Pinpoint the cell where the given text exists, returning its [x, y] midpoint coordinate. 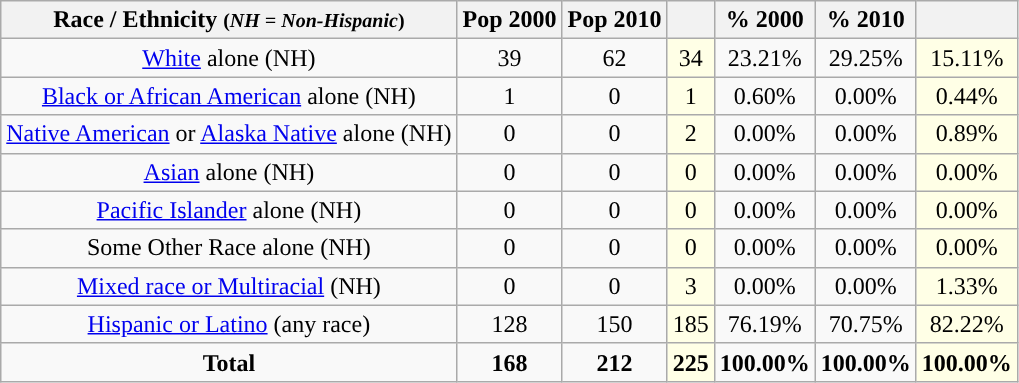
82.22% [966, 324]
% 2010 [866, 20]
15.11% [966, 58]
3 [690, 286]
225 [690, 362]
212 [614, 362]
Mixed race or Multiracial (NH) [229, 286]
Pop 2000 [510, 20]
Pacific Islander alone (NH) [229, 210]
Race / Ethnicity (NH = Non-Hispanic) [229, 20]
39 [510, 58]
Black or African American alone (NH) [229, 96]
Asian alone (NH) [229, 172]
128 [510, 324]
0.89% [966, 134]
34 [690, 58]
62 [614, 58]
76.19% [764, 324]
185 [690, 324]
70.75% [866, 324]
23.21% [764, 58]
29.25% [866, 58]
Total [229, 362]
150 [614, 324]
Pop 2010 [614, 20]
White alone (NH) [229, 58]
Some Other Race alone (NH) [229, 248]
Hispanic or Latino (any race) [229, 324]
0.44% [966, 96]
168 [510, 362]
2 [690, 134]
Native American or Alaska Native alone (NH) [229, 134]
0.60% [764, 96]
% 2000 [764, 20]
1.33% [966, 286]
